Output the [x, y] coordinate of the center of the cell containing the given text.  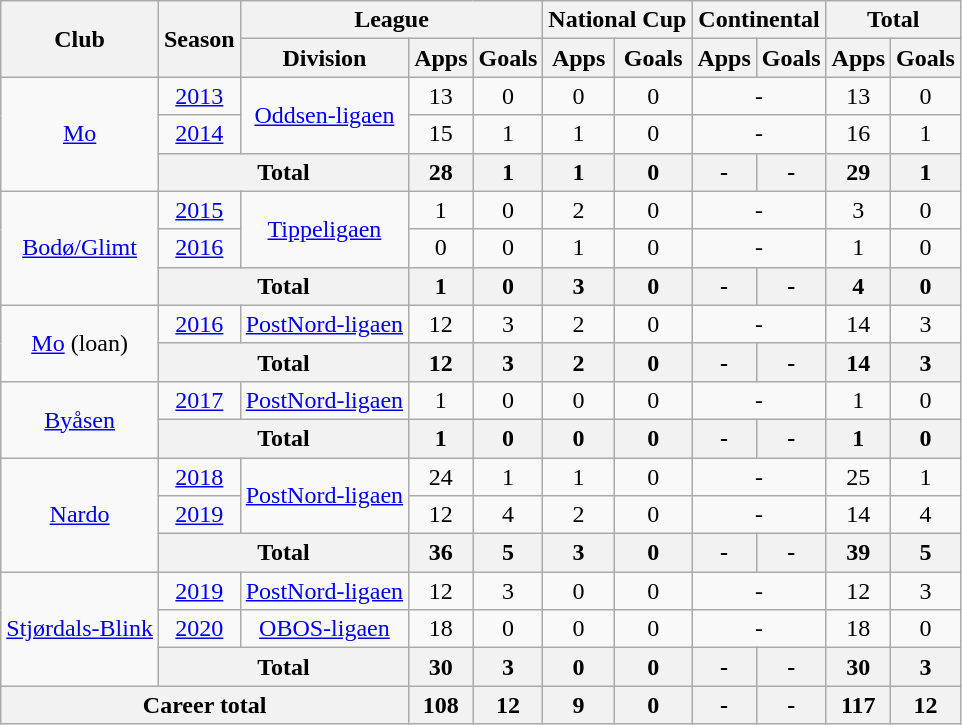
9 [579, 705]
25 [858, 477]
Division [324, 58]
Nardo [80, 515]
Stjørdals-Blink [80, 629]
Career total [205, 705]
Oddsen-ligaen [324, 115]
Mo (loan) [80, 343]
29 [858, 172]
Season [199, 39]
League [392, 20]
24 [441, 477]
108 [441, 705]
2013 [199, 96]
Continental [759, 20]
36 [441, 553]
2015 [199, 210]
Byåsen [80, 419]
2020 [199, 629]
Mo [80, 134]
Club [80, 39]
Bodø/Glimt [80, 248]
2018 [199, 477]
39 [858, 553]
OBOS-ligaen [324, 629]
2014 [199, 134]
117 [858, 705]
Tippeligaen [324, 229]
2017 [199, 400]
National Cup [618, 20]
15 [441, 134]
28 [441, 172]
16 [858, 134]
